Search for the cell housing the specified text and yield its [x, y] center coordinate. 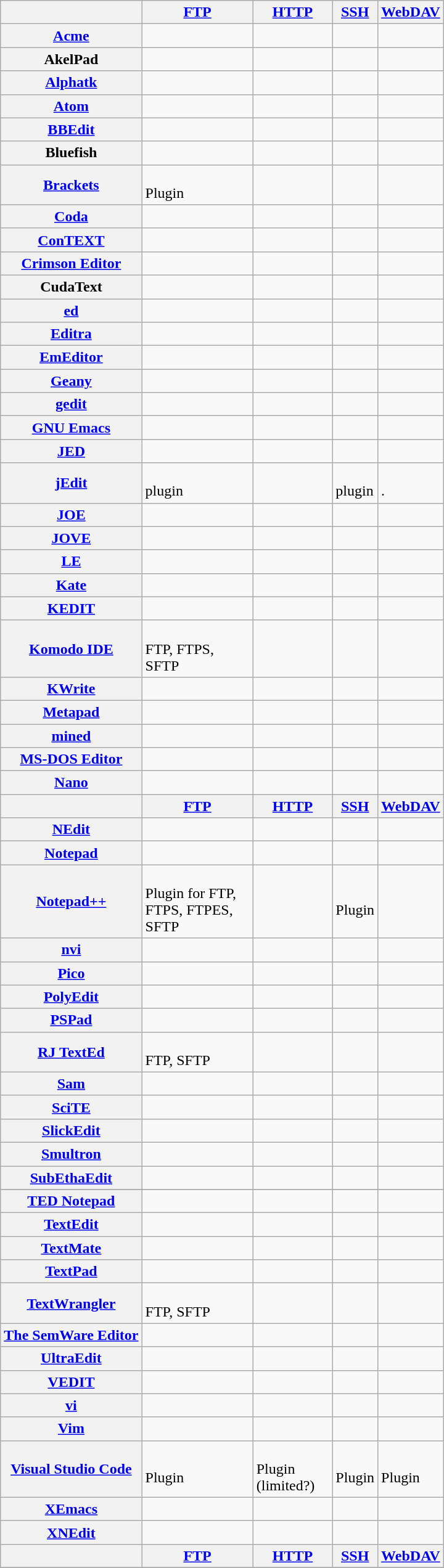
nvi [72, 950]
Smultron [72, 1154]
Kate [72, 585]
XNEdit [72, 1532]
ConTEXT [72, 240]
Alphatk [72, 83]
JOE [72, 515]
BBEdit [72, 129]
KWrite [72, 688]
TED Notepad [72, 1201]
Nano [72, 783]
Geany [72, 381]
TextPad [72, 1272]
Bluefish [72, 153]
Pico [72, 973]
Plugin for FTP, FTPS, FTPES, SFTP [197, 901]
PolyEdit [72, 997]
TextMate [72, 1248]
gedit [72, 404]
LE [72, 561]
. [411, 483]
VEDIT [72, 1382]
Atom [72, 106]
EmEditor [72, 357]
The SemWare Editor [72, 1335]
TextWrangler [72, 1303]
Visual Studio Code [72, 1469]
GNU Emacs [72, 428]
JOVE [72, 538]
Brackets [72, 185]
SciTE [72, 1107]
Komodo IDE [72, 648]
SlickEdit [72, 1130]
UltraEdit [72, 1358]
Crimson Editor [72, 263]
Metapad [72, 712]
Notepad++ [72, 901]
JED [72, 451]
Plugin (limited?) [292, 1469]
XEmacs [72, 1509]
Notepad [72, 853]
CudaText [72, 287]
ed [72, 310]
TextEdit [72, 1225]
Sam [72, 1084]
mined [72, 735]
KEDIT [72, 608]
vi [72, 1405]
RJ TextEd [72, 1051]
MS-DOS Editor [72, 759]
Vim [72, 1429]
Acme [72, 36]
FTP, FTPS, SFTP [197, 648]
Coda [72, 216]
NEdit [72, 830]
Editra [72, 334]
SubEthaEdit [72, 1178]
AkelPad [72, 59]
jEdit [72, 483]
PSPad [72, 1020]
